Scan for the cell matching the given text and deliver its (x, y) coordinate at center. 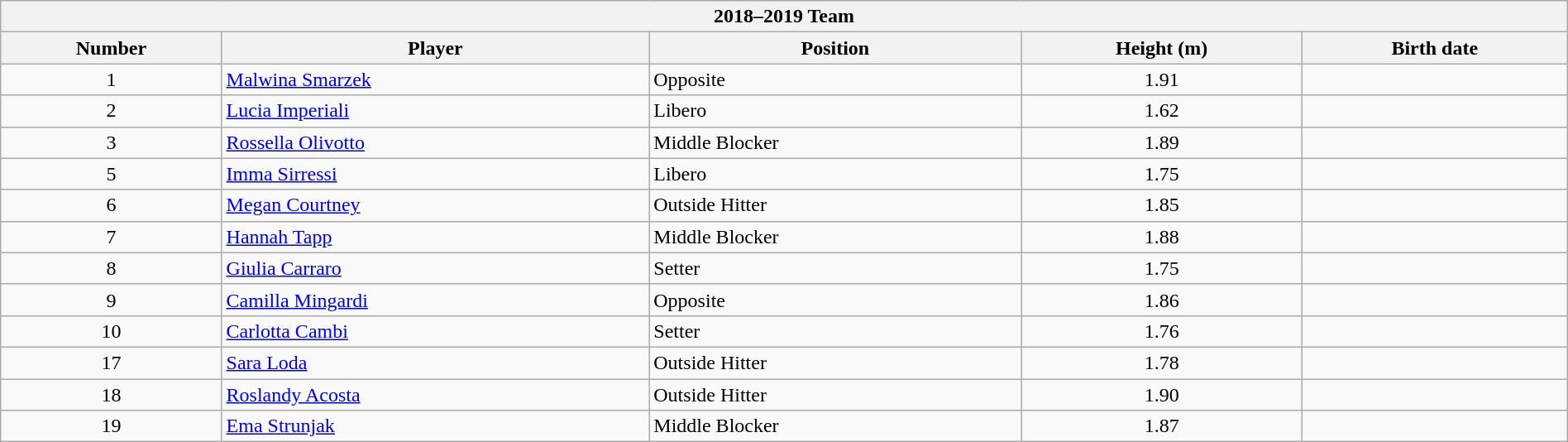
1.91 (1161, 79)
1.76 (1161, 331)
1.78 (1161, 363)
Carlotta Cambi (435, 331)
1 (111, 79)
Imma Sirressi (435, 174)
Rossella Olivotto (435, 142)
1.62 (1161, 111)
Camilla Mingardi (435, 300)
5 (111, 174)
Ema Strunjak (435, 426)
1.89 (1161, 142)
Birth date (1434, 48)
Player (435, 48)
18 (111, 395)
1.85 (1161, 205)
9 (111, 300)
Roslandy Acosta (435, 395)
Position (835, 48)
2 (111, 111)
1.86 (1161, 300)
1.87 (1161, 426)
Hannah Tapp (435, 237)
Malwina Smarzek (435, 79)
6 (111, 205)
Giulia Carraro (435, 268)
19 (111, 426)
10 (111, 331)
2018–2019 Team (784, 17)
1.88 (1161, 237)
Number (111, 48)
Sara Loda (435, 363)
Megan Courtney (435, 205)
3 (111, 142)
8 (111, 268)
Lucia Imperiali (435, 111)
17 (111, 363)
Height (m) (1161, 48)
1.90 (1161, 395)
7 (111, 237)
